Find where the given text appears and provide that cell's center as [X, Y] coordinate. 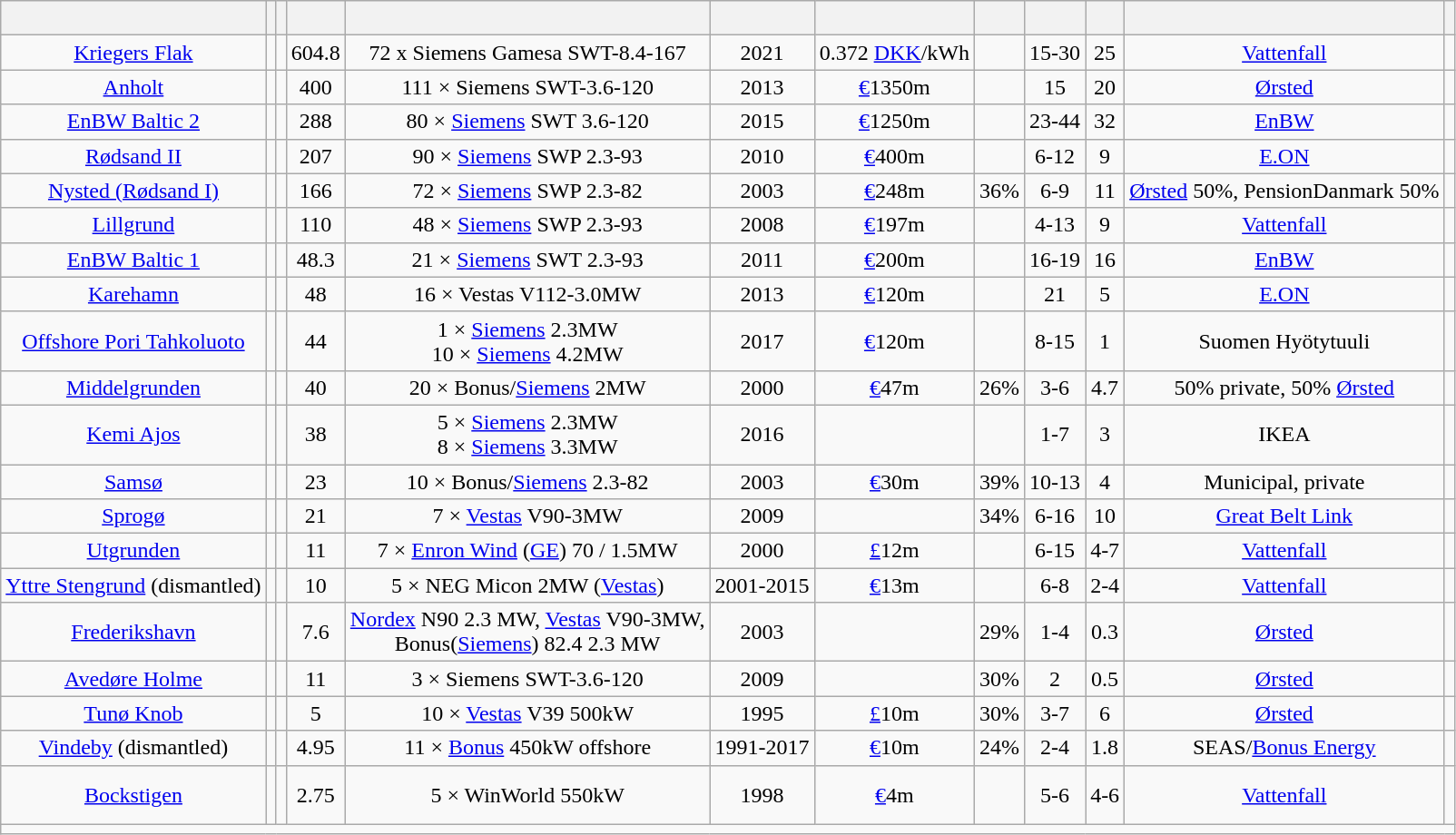
288 [316, 122]
2010 [762, 156]
5 × Siemens 2.3MW8 × Siemens 3.3MW [527, 434]
48 × Siemens SWP 2.3-93 [527, 225]
1 [1106, 341]
Suomen Hyötytuuli [1284, 341]
6 [1106, 713]
2.75 [316, 795]
80 × Siemens SWT 3.6-120 [527, 122]
4.95 [316, 748]
16 × Vestas V112-3.0MW [527, 294]
24% [999, 748]
Kriegers Flak [133, 53]
Sprogø [133, 516]
16 [1106, 260]
3 [1106, 434]
3 × Siemens SWT-3.6-120 [527, 679]
7 × Vestas V90-3MW [527, 516]
€1350m [894, 87]
5 × NEG Micon 2MW (Vestas) [527, 585]
Nordex N90 2.3 MW, Vestas V90-3MW, Bonus(Siemens) 82.4 2.3 MW [527, 632]
166 [316, 191]
4 [1106, 482]
Kemi Ajos [133, 434]
50% private, 50% Ørsted [1284, 388]
40 [316, 388]
Bockstigen [133, 795]
2015 [762, 122]
€30m [894, 482]
£12m [894, 551]
1.8 [1106, 748]
15 [1055, 87]
90 × Siemens SWP 2.3-93 [527, 156]
0.5 [1106, 679]
72 × Siemens SWP 2.3-82 [527, 191]
6-15 [1055, 551]
7 × Enron Wind (GE) 70 / 1.5MW [527, 551]
111 × Siemens SWT-3.6-120 [527, 87]
€200m [894, 260]
Municipal, private [1284, 482]
20 × Bonus/Siemens 2MW [527, 388]
€4m [894, 795]
36% [999, 191]
€47m [894, 388]
1-4 [1055, 632]
Rødsand II [133, 156]
21 × Siemens SWT 2.3-93 [527, 260]
110 [316, 225]
€13m [894, 585]
€197m [894, 225]
2016 [762, 434]
6-8 [1055, 585]
4-13 [1055, 225]
400 [316, 87]
SEAS/Bonus Energy [1284, 748]
16-19 [1055, 260]
Utgrunden [133, 551]
6-9 [1055, 191]
Avedøre Holme [133, 679]
72 x Siemens Gamesa SWT-8.4-167 [527, 53]
5 × WinWorld 550kW [527, 795]
6-16 [1055, 516]
10 × Bonus/Siemens 2.3-82 [527, 482]
Frederikshavn [133, 632]
207 [316, 156]
48.3 [316, 260]
48 [316, 294]
1995 [762, 713]
Great Belt Link [1284, 516]
£10m [894, 713]
Karehamn [133, 294]
23-44 [1055, 122]
2 [1055, 679]
34% [999, 516]
2001-2015 [762, 585]
1-7 [1055, 434]
Samsø [133, 482]
7.6 [316, 632]
€1250m [894, 122]
15-30 [1055, 53]
€248m [894, 191]
2017 [762, 341]
Vindeby (dismantled) [133, 748]
4-6 [1106, 795]
3-7 [1055, 713]
€10m [894, 748]
2011 [762, 260]
26% [999, 388]
EnBW Baltic 1 [133, 260]
Offshore Pori Tahkoluoto [133, 341]
2021 [762, 53]
4.7 [1106, 388]
€400m [894, 156]
29% [999, 632]
0.372 DKK/kWh [894, 53]
5-6 [1055, 795]
6-12 [1055, 156]
Middelgrunden [133, 388]
10 × Vestas V39 500kW [527, 713]
4-7 [1106, 551]
39% [999, 482]
0.3 [1106, 632]
Lillgrund [133, 225]
IKEA [1284, 434]
23 [316, 482]
1991-2017 [762, 748]
25 [1106, 53]
32 [1106, 122]
Yttre Stengrund (dismantled) [133, 585]
Anholt [133, 87]
Ørsted 50%, PensionDanmark 50% [1284, 191]
8-15 [1055, 341]
604.8 [316, 53]
20 [1106, 87]
1998 [762, 795]
EnBW Baltic 2 [133, 122]
10-13 [1055, 482]
3-6 [1055, 388]
Tunø Knob [133, 713]
Nysted (Rødsand I) [133, 191]
1 × Siemens 2.3MW10 × Siemens 4.2MW [527, 341]
11 × Bonus 450kW offshore [527, 748]
44 [316, 341]
2008 [762, 225]
38 [316, 434]
